Return the [X, Y] coordinate for the center point of the cell that contains the specified text.  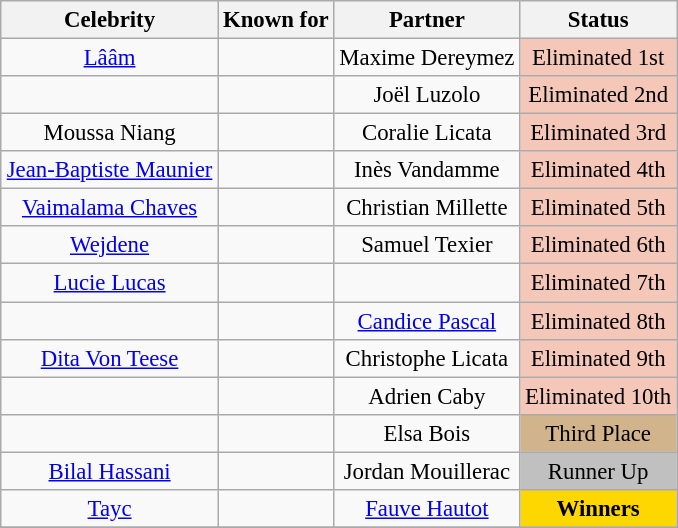
Moussa Niang [109, 133]
Maxime Dereymez [427, 57]
Fauve Hautot [427, 508]
Christophe Licata [427, 358]
Lââm [109, 57]
Inès Vandamme [427, 170]
Eliminated 5th [598, 208]
Winners [598, 508]
Eliminated 8th [598, 321]
Known for [276, 20]
Wejdene [109, 245]
Dita Von Teese [109, 358]
Christian Millette [427, 208]
Eliminated 6th [598, 245]
Eliminated 9th [598, 358]
Eliminated 3rd [598, 133]
Candice Pascal [427, 321]
Elsa Bois [427, 433]
Tayc [109, 508]
Eliminated 2nd [598, 95]
Lucie Lucas [109, 283]
Eliminated 10th [598, 396]
Status [598, 20]
Third Place [598, 433]
Vaimalama Chaves [109, 208]
Jean-Baptiste Maunier [109, 170]
Partner [427, 20]
Bilal Hassani [109, 471]
Joël Luzolo [427, 95]
Celebrity [109, 20]
Jordan Mouillerac [427, 471]
Eliminated 7th [598, 283]
Eliminated 4th [598, 170]
Eliminated 1st [598, 57]
Adrien Caby [427, 396]
Samuel Texier [427, 245]
Runner Up [598, 471]
Coralie Licata [427, 133]
